Detect which cell encompasses the target text, then output its [X, Y] center coordinate. 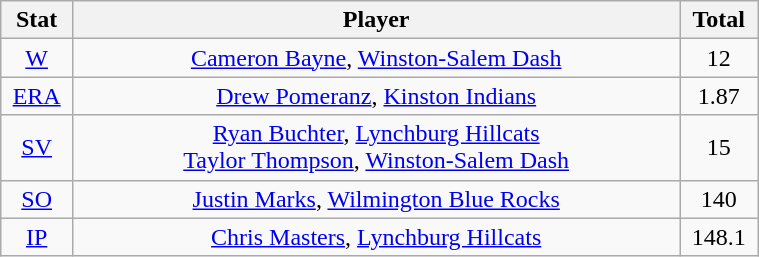
SO [37, 199]
15 [719, 148]
Ryan Buchter, Lynchburg Hillcats Taylor Thompson, Winston-Salem Dash [376, 148]
148.1 [719, 237]
Stat [37, 20]
Cameron Bayne, Winston-Salem Dash [376, 58]
Total [719, 20]
140 [719, 199]
W [37, 58]
SV [37, 148]
Justin Marks, Wilmington Blue Rocks [376, 199]
ERA [37, 96]
Player [376, 20]
IP [37, 237]
12 [719, 58]
1.87 [719, 96]
Drew Pomeranz, Kinston Indians [376, 96]
Chris Masters, Lynchburg Hillcats [376, 237]
